Provide the (x, y) coordinate of the cell's center where the given text is located.  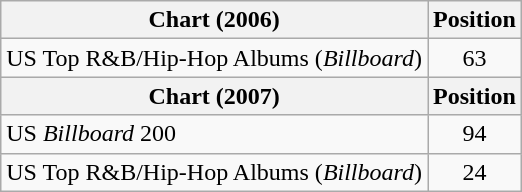
24 (475, 172)
Chart (2007) (214, 96)
94 (475, 134)
Chart (2006) (214, 20)
US Billboard 200 (214, 134)
63 (475, 58)
